For the text-containing cell, return its midpoint in [x, y] coordinate format. 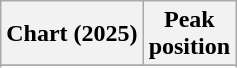
Peakposition [189, 34]
Chart (2025) [72, 34]
